Return the (X, Y) coordinate for the center point of the cell that contains the specified text.  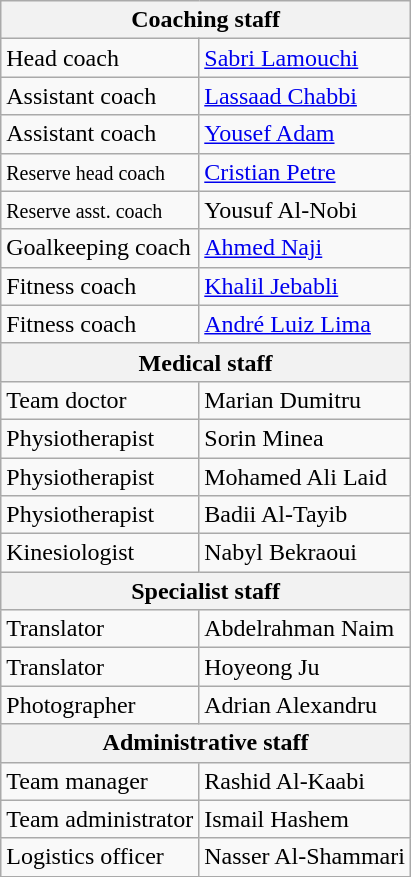
Specialist staff (206, 591)
Team doctor (100, 400)
Yousuf Al-Nobi (305, 210)
Administrative staff (206, 743)
Goalkeeping coach (100, 248)
Reserve asst. coach (100, 210)
Head coach (100, 58)
Sorin Minea (305, 438)
Coaching staff (206, 20)
Cristian Petre (305, 172)
Rashid Al-Kaabi (305, 781)
Abdelrahman Naim (305, 629)
André Luiz Lima (305, 324)
Lassaad Chabbi (305, 96)
Reserve head coach (100, 172)
Team manager (100, 781)
Khalil Jebabli (305, 286)
Nabyl Bekraoui (305, 553)
Photographer (100, 705)
Badii Al-Tayib (305, 515)
Mohamed Ali Laid (305, 477)
Team administrator (100, 819)
Medical staff (206, 362)
Marian Dumitru (305, 400)
Sabri Lamouchi (305, 58)
Hoyeong Ju (305, 667)
Nasser Al-Shammari (305, 857)
Yousef Adam (305, 134)
Kinesiologist (100, 553)
Ahmed Naji (305, 248)
Logistics officer (100, 857)
Ismail Hashem (305, 819)
Adrian Alexandru (305, 705)
